Scan for the cell matching the given text and deliver its (X, Y) coordinate at center. 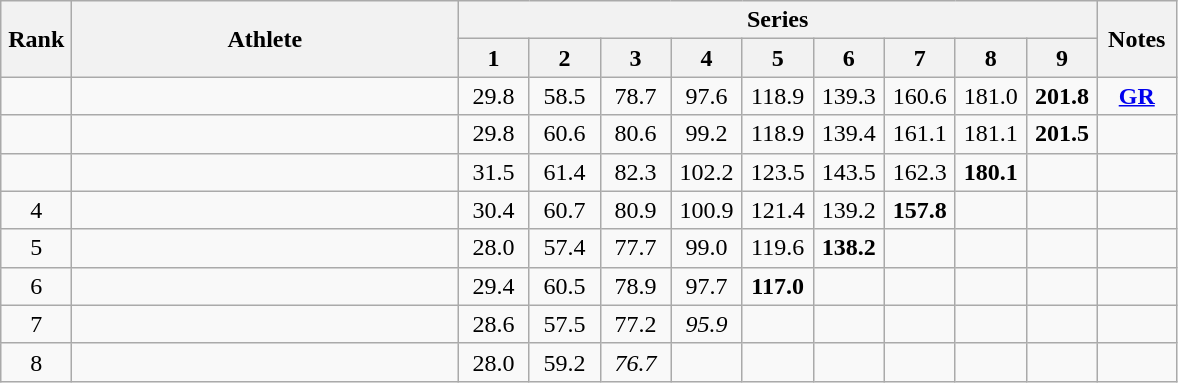
77.2 (636, 324)
Rank (36, 39)
29.4 (494, 286)
99.0 (706, 248)
9 (1062, 58)
201.5 (1062, 134)
3 (636, 58)
139.4 (848, 134)
181.0 (990, 96)
2 (564, 58)
60.5 (564, 286)
82.3 (636, 172)
117.0 (778, 286)
181.1 (990, 134)
GR (1136, 96)
80.9 (636, 210)
57.4 (564, 248)
58.5 (564, 96)
97.7 (706, 286)
57.5 (564, 324)
61.4 (564, 172)
30.4 (494, 210)
60.7 (564, 210)
Series (778, 20)
59.2 (564, 362)
77.7 (636, 248)
138.2 (848, 248)
157.8 (920, 210)
99.2 (706, 134)
78.9 (636, 286)
1 (494, 58)
180.1 (990, 172)
119.6 (778, 248)
60.6 (564, 134)
161.1 (920, 134)
Notes (1136, 39)
123.5 (778, 172)
162.3 (920, 172)
28.6 (494, 324)
97.6 (706, 96)
121.4 (778, 210)
80.6 (636, 134)
100.9 (706, 210)
95.9 (706, 324)
76.7 (636, 362)
139.2 (848, 210)
139.3 (848, 96)
160.6 (920, 96)
78.7 (636, 96)
102.2 (706, 172)
Athlete (265, 39)
201.8 (1062, 96)
143.5 (848, 172)
31.5 (494, 172)
